From the cell containing the given text, extract its center point as (X, Y) coordinate. 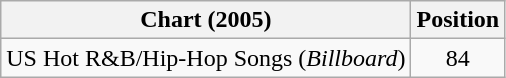
US Hot R&B/Hip-Hop Songs (Billboard) (206, 58)
84 (458, 58)
Chart (2005) (206, 20)
Position (458, 20)
